Return (x, y) of the center of cell containing provided text 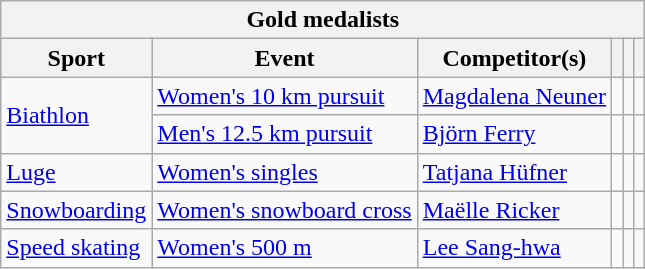
Luge (76, 172)
Women's 10 km pursuit (284, 96)
Björn Ferry (514, 134)
Biathlon (76, 115)
Sport (76, 58)
Women's singles (284, 172)
Gold medalists (323, 20)
Women's snowboard cross (284, 210)
Magdalena Neuner (514, 96)
Snowboarding (76, 210)
Women's 500 m (284, 248)
Event (284, 58)
Men's 12.5 km pursuit (284, 134)
Maëlle Ricker (514, 210)
Tatjana Hüfner (514, 172)
Competitor(s) (514, 58)
Lee Sang-hwa (514, 248)
Speed skating (76, 248)
